Scan for the cell matching the given text and deliver its (x, y) coordinate at center. 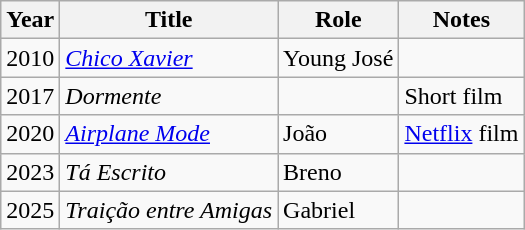
Airplane Mode (169, 134)
Traição entre Amigas (169, 210)
Breno (338, 172)
João (338, 134)
Chico Xavier (169, 58)
Gabriel (338, 210)
2020 (30, 134)
Short film (462, 96)
Young José (338, 58)
2010 (30, 58)
2017 (30, 96)
2025 (30, 210)
Year (30, 20)
Netflix film (462, 134)
Notes (462, 20)
Title (169, 20)
2023 (30, 172)
Tá Escrito (169, 172)
Role (338, 20)
Dormente (169, 96)
